Output the [X, Y] coordinate of the center of the cell containing the given text.  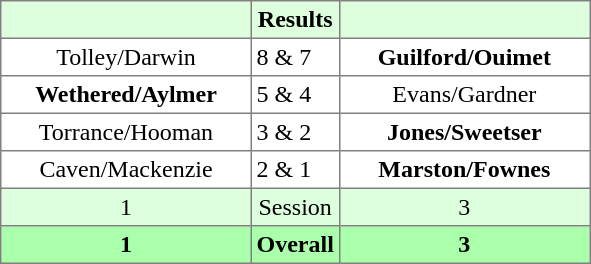
Tolley/Darwin [126, 57]
Jones/Sweetser [464, 132]
Evans/Gardner [464, 95]
Overall [295, 245]
Marston/Fownes [464, 170]
Guilford/Ouimet [464, 57]
Session [295, 207]
Wethered/Aylmer [126, 95]
5 & 4 [295, 95]
8 & 7 [295, 57]
Caven/Mackenzie [126, 170]
Torrance/Hooman [126, 132]
2 & 1 [295, 170]
3 & 2 [295, 132]
Results [295, 20]
